For the text-containing cell, return its midpoint in (X, Y) coordinate format. 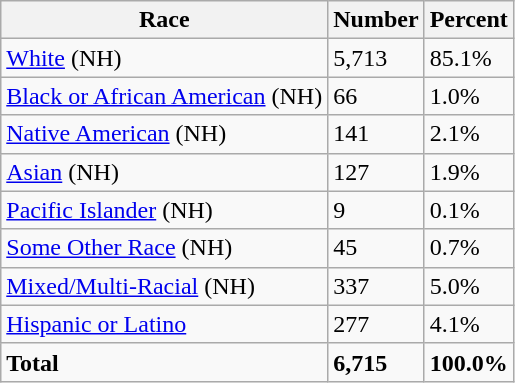
4.1% (468, 324)
0.7% (468, 248)
Black or African American (NH) (164, 96)
100.0% (468, 362)
Mixed/Multi-Racial (NH) (164, 286)
Hispanic or Latino (164, 324)
Race (164, 20)
Percent (468, 20)
Pacific Islander (NH) (164, 210)
9 (376, 210)
Total (164, 362)
127 (376, 172)
White (NH) (164, 58)
337 (376, 286)
Number (376, 20)
0.1% (468, 210)
66 (376, 96)
1.9% (468, 172)
Asian (NH) (164, 172)
5,713 (376, 58)
1.0% (468, 96)
277 (376, 324)
Native American (NH) (164, 134)
Some Other Race (NH) (164, 248)
2.1% (468, 134)
45 (376, 248)
5.0% (468, 286)
85.1% (468, 58)
141 (376, 134)
6,715 (376, 362)
